Find where the given text appears and provide that cell's center as [X, Y] coordinate. 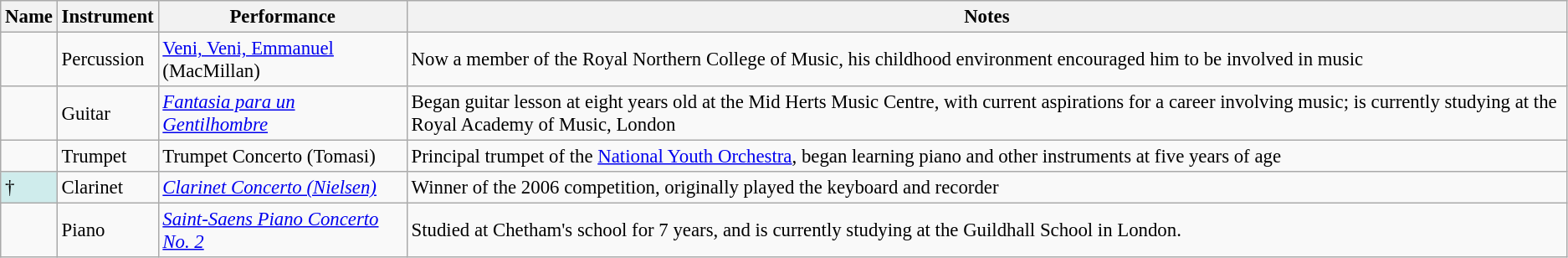
Piano [107, 231]
Name [29, 17]
Veni, Veni, Emmanuel (MacMillan) [283, 60]
Percussion [107, 60]
Saint-Saens Piano Concerto No. 2 [283, 231]
Fantasia para un Gentilhombre [283, 114]
Clarinet [107, 188]
Guitar [107, 114]
Trumpet Concerto (Tomasi) [283, 157]
Notes [986, 17]
Principal trumpet of the National Youth Orchestra, began learning piano and other instruments at five years of age [986, 157]
Trumpet [107, 157]
Now a member of the Royal Northern College of Music, his childhood environment encouraged him to be involved in music [986, 60]
Performance [283, 17]
Winner of the 2006 competition, originally played the keyboard and recorder [986, 188]
Clarinet Concerto (Nielsen) [283, 188]
Studied at Chetham's school for 7 years, and is currently studying at the Guildhall School in London. [986, 231]
Instrument [107, 17]
† [29, 188]
